Output the (X, Y) coordinate of the center of the cell containing the given text.  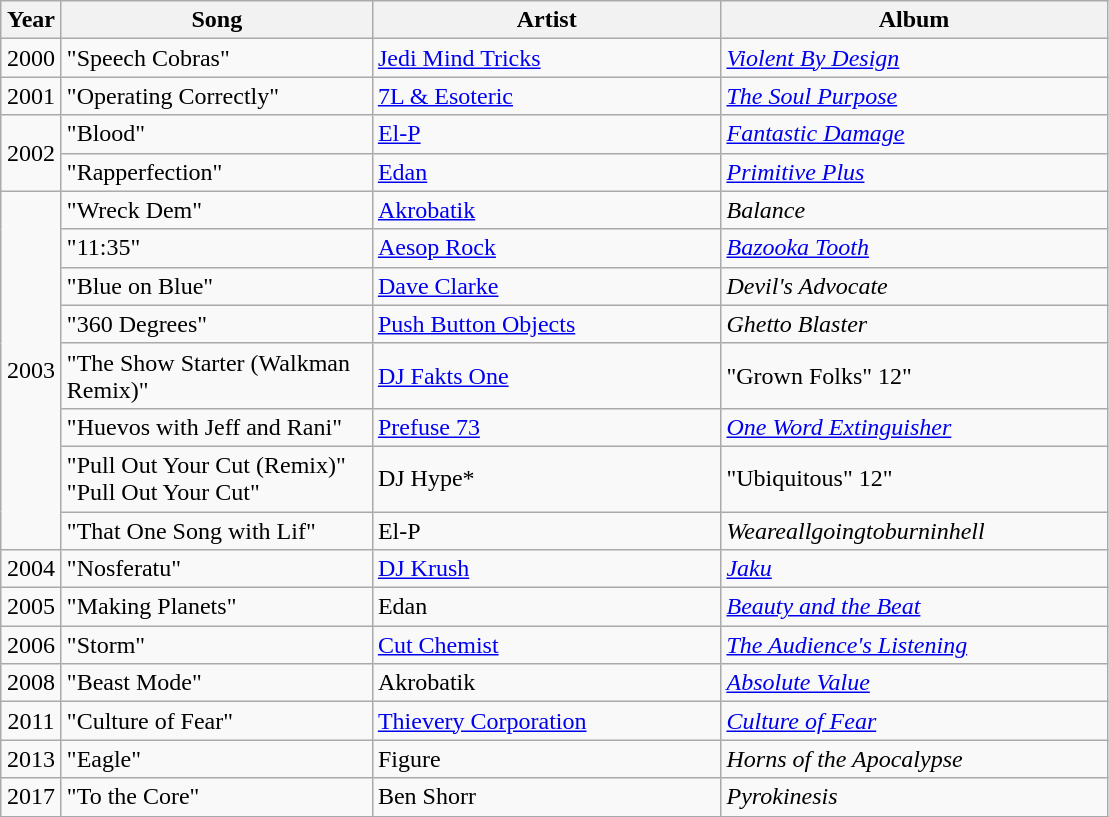
DJ Fakts One (546, 376)
2003 (32, 370)
"Grown Folks" 12" (914, 376)
2004 (32, 569)
2000 (32, 58)
2011 (32, 721)
"11:35" (216, 248)
2013 (32, 759)
DJ Krush (546, 569)
Beauty and the Beat (914, 607)
2005 (32, 607)
"Culture of Fear" (216, 721)
"Huevos with Jeff and Rani" (216, 427)
Year (32, 20)
"Wreck Dem" (216, 210)
Push Button Objects (546, 324)
The Soul Purpose (914, 96)
Ghetto Blaster (914, 324)
Pyrokinesis (914, 797)
"Eagle" (216, 759)
2006 (32, 645)
"Ubiquitous" 12" (914, 478)
Weareallgoingtoburninhell (914, 531)
"Speech Cobras" (216, 58)
DJ Hype* (546, 478)
Artist (546, 20)
Bazooka Tooth (914, 248)
"Operating Correctly" (216, 96)
"Rapperfection" (216, 172)
Cut Chemist (546, 645)
2001 (32, 96)
"Pull Out Your Cut (Remix)""Pull Out Your Cut" (216, 478)
Horns of the Apocalypse (914, 759)
Fantastic Damage (914, 134)
Balance (914, 210)
Devil's Advocate (914, 286)
"Nosferatu" (216, 569)
Aesop Rock (546, 248)
Dave Clarke (546, 286)
"Making Planets" (216, 607)
Jaku (914, 569)
"That One Song with Lif" (216, 531)
Culture of Fear (914, 721)
7L & Esoteric (546, 96)
Violent By Design (914, 58)
Primitive Plus (914, 172)
"Blood" (216, 134)
Ben Shorr (546, 797)
The Audience's Listening (914, 645)
2002 (32, 153)
2008 (32, 683)
Figure (546, 759)
"Blue on Blue" (216, 286)
"360 Degrees" (216, 324)
Thievery Corporation (546, 721)
"Beast Mode" (216, 683)
Song (216, 20)
2017 (32, 797)
Album (914, 20)
"The Show Starter (Walkman Remix)" (216, 376)
One Word Extinguisher (914, 427)
"Storm" (216, 645)
"To the Core" (216, 797)
Jedi Mind Tricks (546, 58)
Absolute Value (914, 683)
Prefuse 73 (546, 427)
